Output the [x, y] coordinate of the center of the cell containing the given text.  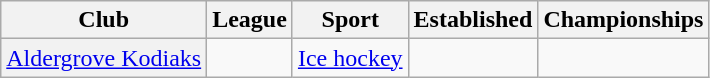
League [250, 20]
Established [473, 20]
Aldergrove Kodiaks [104, 58]
Championships [624, 20]
Club [104, 20]
Sport [350, 20]
Ice hockey [350, 58]
